Scan for the cell matching the given text and deliver its (x, y) coordinate at center. 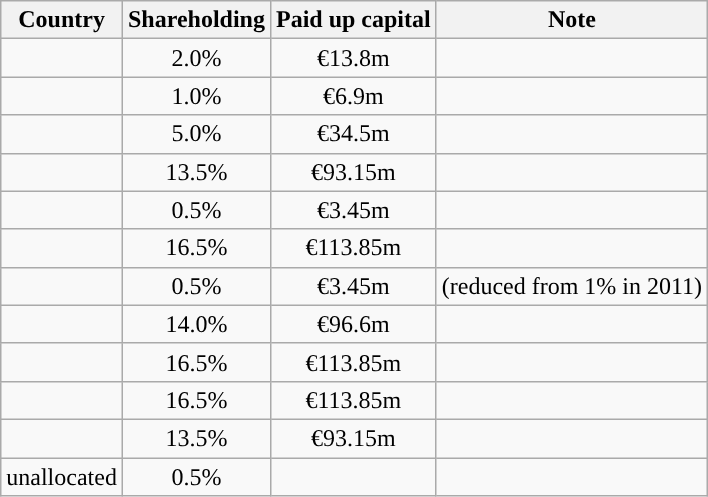
1.0% (196, 96)
Country (62, 20)
(reduced from 1% in 2011) (572, 286)
Note (572, 20)
€34.5m (353, 134)
5.0% (196, 134)
Paid up capital (353, 20)
2.0% (196, 58)
€96.6m (353, 324)
€6.9m (353, 96)
€13.8m (353, 58)
unallocated (62, 477)
Shareholding (196, 20)
14.0% (196, 324)
